For the text-containing cell, return its midpoint in (x, y) coordinate format. 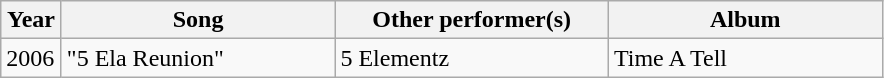
2006 (32, 58)
"5 Ela Reunion" (198, 58)
Year (32, 20)
Album (745, 20)
Song (198, 20)
5 Elementz (472, 58)
Other performer(s) (472, 20)
Time A Tell (745, 58)
